For the text-containing cell, return its midpoint in (x, y) coordinate format. 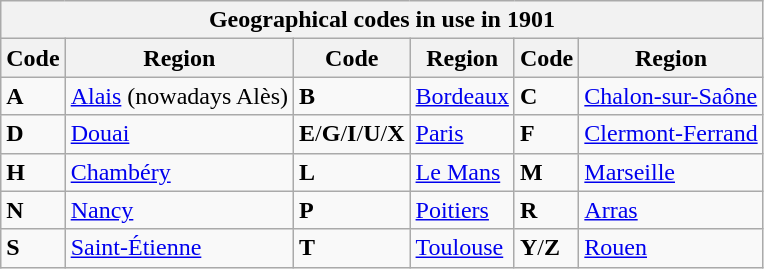
Le Mans (462, 172)
P (352, 210)
R (546, 210)
S (33, 248)
Nancy (179, 210)
Geographical codes in use in 1901 (382, 20)
Douai (179, 134)
Bordeaux (462, 96)
Clermont-Ferrand (671, 134)
Toulouse (462, 248)
C (546, 96)
M (546, 172)
Saint-Étienne (179, 248)
Chalon-sur-Saône (671, 96)
H (33, 172)
E/G/I/U/X (352, 134)
Chambéry (179, 172)
Arras (671, 210)
Marseille (671, 172)
N (33, 210)
Y/Z (546, 248)
Poitiers (462, 210)
Alais (nowadays Alès) (179, 96)
T (352, 248)
A (33, 96)
D (33, 134)
F (546, 134)
L (352, 172)
Rouen (671, 248)
Paris (462, 134)
B (352, 96)
